Pinpoint the cell where the given text exists, returning its [X, Y] midpoint coordinate. 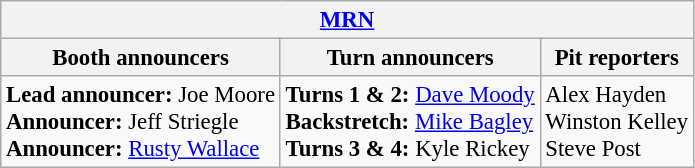
Turns 1 & 2: Dave MoodyBackstretch: Mike BagleyTurns 3 & 4: Kyle Rickey [410, 122]
Lead announcer: Joe MooreAnnouncer: Jeff StriegleAnnouncer: Rusty Wallace [141, 122]
Alex HaydenWinston KelleySteve Post [616, 122]
Pit reporters [616, 58]
Turn announcers [410, 58]
MRN [348, 20]
Booth announcers [141, 58]
